For the text-containing cell, return its midpoint in (x, y) coordinate format. 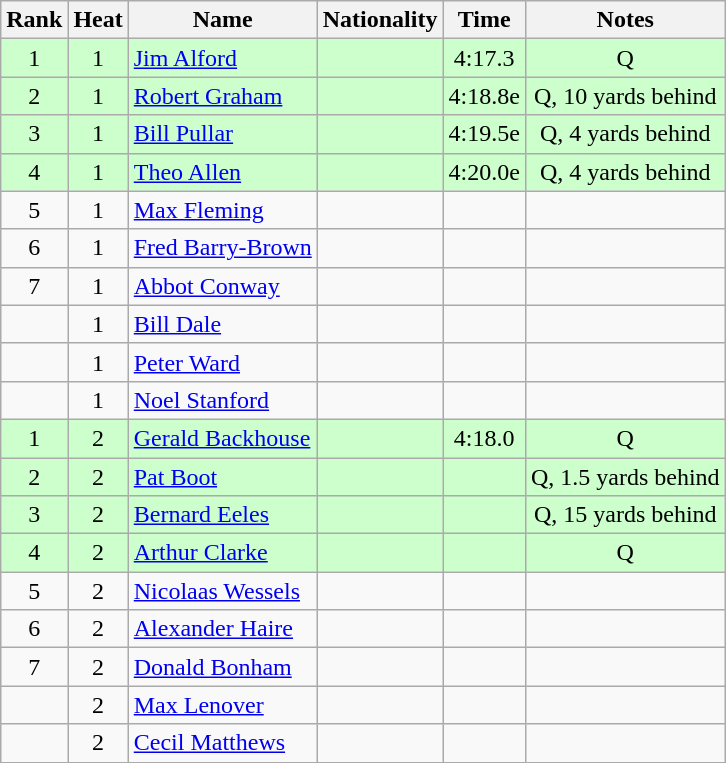
4:18.0 (484, 438)
Robert Graham (222, 96)
Heat (98, 20)
Alexander Haire (222, 629)
Q, 10 yards behind (625, 96)
Notes (625, 20)
Cecil Matthews (222, 743)
Max Lenover (222, 705)
Rank (34, 20)
4:20.0e (484, 172)
Bernard Eeles (222, 515)
Fred Barry-Brown (222, 248)
Bill Dale (222, 324)
Time (484, 20)
4:17.3 (484, 58)
Noel Stanford (222, 400)
Pat Boot (222, 477)
Peter Ward (222, 362)
4:19.5e (484, 134)
Gerald Backhouse (222, 438)
Bill Pullar (222, 134)
Q, 15 yards behind (625, 515)
Jim Alford (222, 58)
Max Fleming (222, 210)
Nationality (380, 20)
Nicolaas Wessels (222, 591)
Name (222, 20)
Theo Allen (222, 172)
Donald Bonham (222, 667)
Q, 1.5 yards behind (625, 477)
4:18.8e (484, 96)
Abbot Conway (222, 286)
Arthur Clarke (222, 553)
